Scan for the cell matching the given text and deliver its [X, Y] coordinate at center. 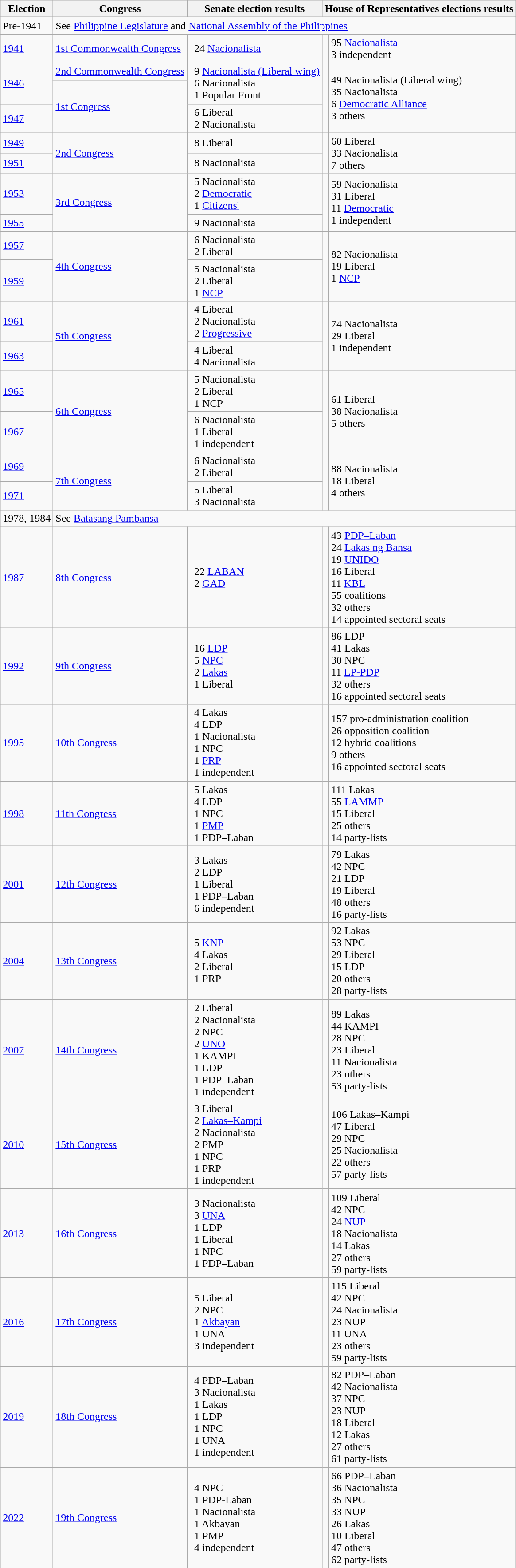
88 Nacionalista18 Liberal4 others [422, 481]
7th Congress [120, 481]
9 Nacionalista (Liberal wing)6 Nacionalista1 Popular Front [257, 83]
1949 [27, 143]
1978, 1984 [27, 519]
2019 [27, 1417]
2nd Congress [120, 153]
95 Nacionalista3 independent [422, 49]
See Philippine Legislature and National Assembly of the Philippines [285, 26]
2013 [27, 1233]
1963 [27, 356]
49 Nacionalista (Liberal wing)35 Nacionalista6 Democratic Alliance3 others [422, 98]
Congress [120, 9]
2016 [27, 1322]
19th Congress [120, 1518]
4 Liberal4 Nacionalista [257, 356]
89 Lakas44 KAMPI28 NPC23 Liberal11 Nacionalista23 others53 party-lists [422, 1049]
See Batasang Pambansa [285, 519]
1969 [27, 467]
22 LABAN2 GAD [257, 578]
6 Liberal2 Nacionalista [257, 118]
5 Nacionalista2 Democratic1 Citizens' [257, 194]
16 LDP5 NPC2 Lakas1 Liberal [257, 666]
12th Congress [120, 884]
1st Commonwealth Congress [120, 49]
14th Congress [120, 1049]
111 Lakas55 LAMMP15 Liberal25 others14 party-lists [422, 813]
4th Congress [120, 266]
9th Congress [120, 666]
5 KNP4 Lakas2 Liberal1 PRP [257, 961]
13th Congress [120, 961]
1957 [27, 246]
1995 [27, 743]
18th Congress [120, 1417]
1955 [27, 223]
24 Nacionalista [257, 49]
9 Nacionalista [257, 223]
8 Liberal [257, 143]
43 PDP–Laban24 Lakas ng Bansa19 UNIDO16 Liberal11 KBL55 coalitions32 others14 appointed sectoral seats [422, 578]
Pre-1941 [27, 26]
1946 [27, 83]
157 pro-administration coalition26 opposition coalition12 hybrid coalitions9 others16 appointed sectoral seats [422, 743]
8th Congress [120, 578]
5 Liberal3 Nacionalista [257, 496]
1998 [27, 813]
House of Representatives elections results [419, 9]
82 Nacionalista19 Liberal1 NCP [422, 266]
5 Liberal2 NPC1 Akbayan1 UNA3 independent [257, 1322]
82 PDP–Laban42 Nacionalista37 NPC23 NUP18 Liberal12 Lakas27 others61 party-lists [422, 1417]
6 Nacionalista1 Liberal1 independent [257, 432]
1965 [27, 391]
4 NPC1 PDP-Laban1 Nacionalista1 Akbayan1 PMP4 independent [257, 1518]
5th Congress [120, 335]
3 Lakas2 LDP1 Liberal1 PDP–Laban6 independent [257, 884]
3 Nacionalista3 UNA1 LDP1 Liberal1 NPC1 PDP–Laban [257, 1233]
Senate election results [254, 9]
60 Liberal 33 Nacionalista7 others [422, 153]
1959 [27, 280]
2007 [27, 1049]
1947 [27, 118]
1967 [27, 432]
1992 [27, 666]
11th Congress [120, 813]
66 PDP–Laban36 Nacionalista35 NPC33 NUP26 Lakas10 Liberal47 others62 party-lists [422, 1518]
1987 [27, 578]
86 LDP41 Lakas30 NPC11 LP-PDP32 others16 appointed sectoral seats [422, 666]
4 Liberal2 Nacionalista2 Progressive [257, 321]
6th Congress [120, 412]
1941 [27, 49]
106 Lakas–Kampi47 Liberal29 NPC25 Nacionalista22 others57 party-lists [422, 1144]
2004 [27, 961]
2nd Commonwealth Congress [120, 71]
2001 [27, 884]
115 Liberal42 NPC24 Nacionalista23 NUP11 UNA23 others59 party-lists [422, 1322]
4 Lakas4 LDP1 Nacionalista1 NPC1 PRP1 independent [257, 743]
59 Nacionalista31 Liberal11 Democratic1 independent [422, 202]
1961 [27, 321]
2010 [27, 1144]
10th Congress [120, 743]
79 Lakas42 NPC21 LDP19 Liberal48 others16 party-lists [422, 884]
3rd Congress [120, 202]
4 PDP–Laban3 Nacionalista1 Lakas1 LDP1 NPC1 UNA1 independent [257, 1417]
1st Congress [120, 106]
1971 [27, 496]
8 Nacionalista [257, 163]
17th Congress [120, 1322]
61 Liberal38 Nacionalista5 others [422, 412]
15th Congress [120, 1144]
74 Nacionalista29 Liberal1 independent [422, 335]
1951 [27, 163]
1953 [27, 194]
Election [27, 9]
3 Liberal2 Lakas–Kampi2 Nacionalista2 PMP1 NPC1 PRP1 independent [257, 1144]
16th Congress [120, 1233]
109 Liberal42 NPC24 NUP18 Nacionalista14 Lakas27 others59 party-lists [422, 1233]
92 Lakas53 NPC29 Liberal15 LDP20 others28 party-lists [422, 961]
2022 [27, 1518]
5 Lakas4 LDP1 NPC1 PMP1 PDP–Laban [257, 813]
2 Liberal2 Nacionalista2 NPC2 UNO1 KAMPI1 LDP1 PDP–Laban1 independent [257, 1049]
